Output the [X, Y] coordinate of the center of the cell containing the given text.  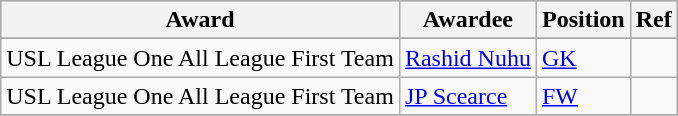
Rashid Nuhu [468, 58]
Position [583, 20]
FW [583, 96]
Ref [654, 20]
Award [200, 20]
JP Scearce [468, 96]
GK [583, 58]
Awardee [468, 20]
